Return (x, y) of the center of cell containing provided text 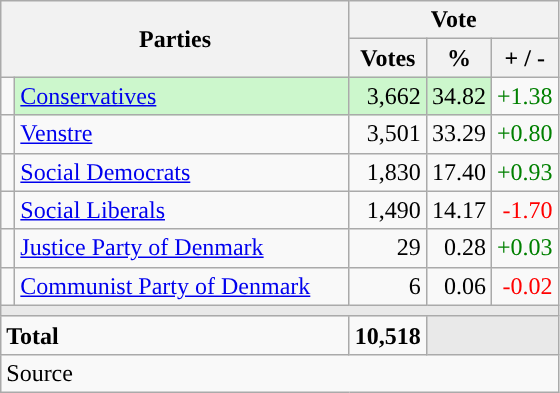
0.28 (458, 248)
6 (388, 286)
Source (280, 373)
Vote (454, 20)
+0.03 (524, 248)
3,501 (388, 134)
17.40 (458, 172)
Justice Party of Denmark (182, 248)
% (458, 58)
-0.02 (524, 286)
1,490 (388, 210)
-1.70 (524, 210)
Parties (176, 39)
10,518 (388, 335)
+1.38 (524, 96)
Votes (388, 58)
Total (176, 335)
14.17 (458, 210)
+0.80 (524, 134)
34.82 (458, 96)
+0.93 (524, 172)
Communist Party of Denmark (182, 286)
Social Democrats (182, 172)
+ / - (524, 58)
3,662 (388, 96)
33.29 (458, 134)
Venstre (182, 134)
0.06 (458, 286)
1,830 (388, 172)
29 (388, 248)
Social Liberals (182, 210)
Conservatives (182, 96)
